Return the [X, Y] coordinate for the center point of the cell that contains the specified text.  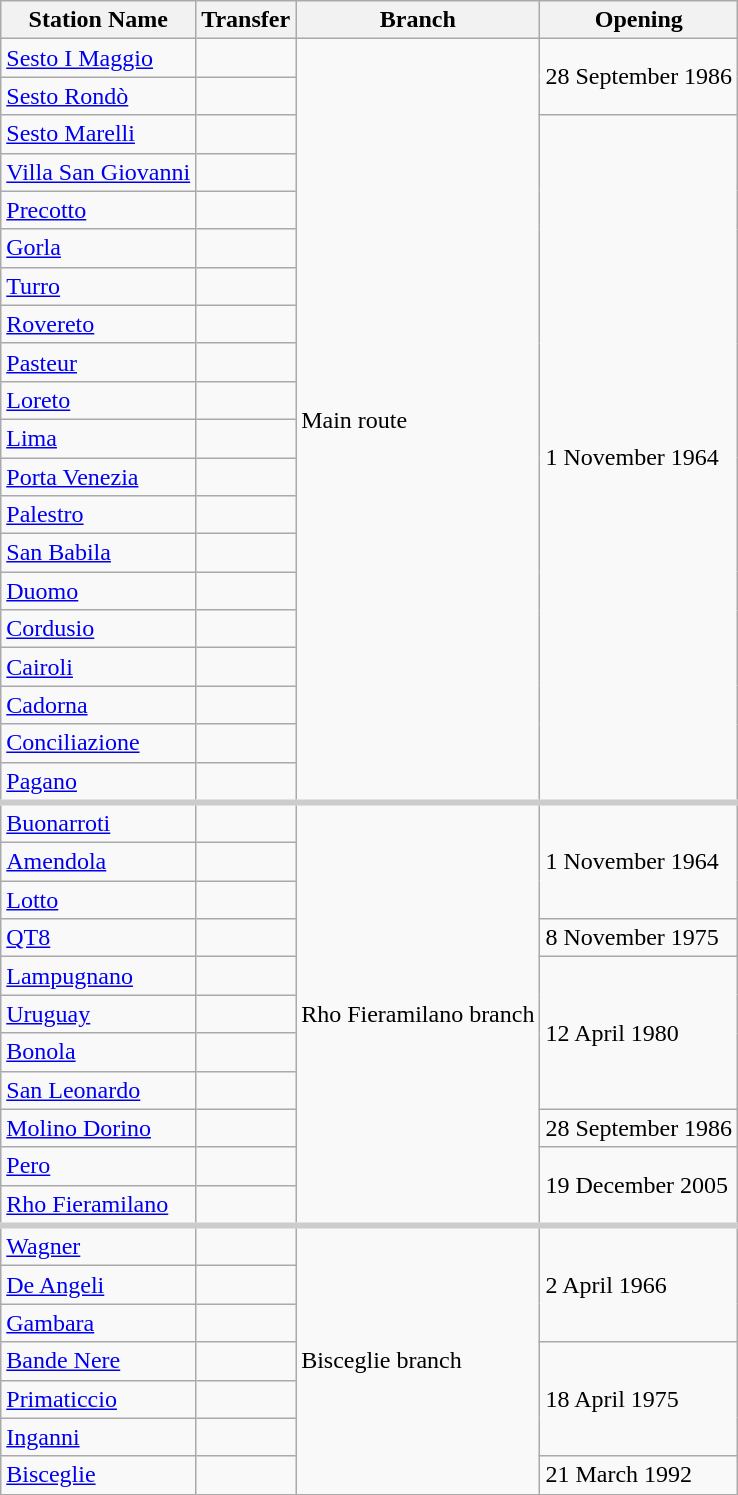
Bisceglie [98, 1475]
Gorla [98, 248]
Lotto [98, 900]
Transfer [246, 20]
19 December 2005 [639, 1186]
Precotto [98, 210]
12 April 1980 [639, 1033]
Cadorna [98, 705]
Cordusio [98, 629]
Wagner [98, 1246]
Bisceglie branch [418, 1360]
Pasteur [98, 362]
Bonola [98, 1052]
San Leonardo [98, 1090]
Branch [418, 20]
Gambara [98, 1323]
Rho Fieramilano branch [418, 1014]
18 April 1975 [639, 1399]
Sesto Rondò [98, 96]
Sesto Marelli [98, 134]
Lima [98, 438]
Main route [418, 421]
De Angeli [98, 1285]
Loreto [98, 400]
Conciliazione [98, 743]
Turro [98, 286]
Amendola [98, 862]
Rovereto [98, 324]
21 March 1992 [639, 1475]
Opening [639, 20]
Sesto I Maggio [98, 58]
Primaticcio [98, 1399]
Station Name [98, 20]
Pagano [98, 782]
2 April 1966 [639, 1284]
Pero [98, 1166]
Duomo [98, 591]
Lampugnano [98, 976]
Porta Venezia [98, 477]
Inganni [98, 1437]
Uruguay [98, 1014]
San Babila [98, 553]
Rho Fieramilano [98, 1205]
Buonarroti [98, 822]
Bande Nere [98, 1361]
8 November 1975 [639, 938]
Villa San Giovanni [98, 172]
Molino Dorino [98, 1128]
Palestro [98, 515]
QT8 [98, 938]
Cairoli [98, 667]
